Output the (X, Y) coordinate of the center of the cell containing the given text.  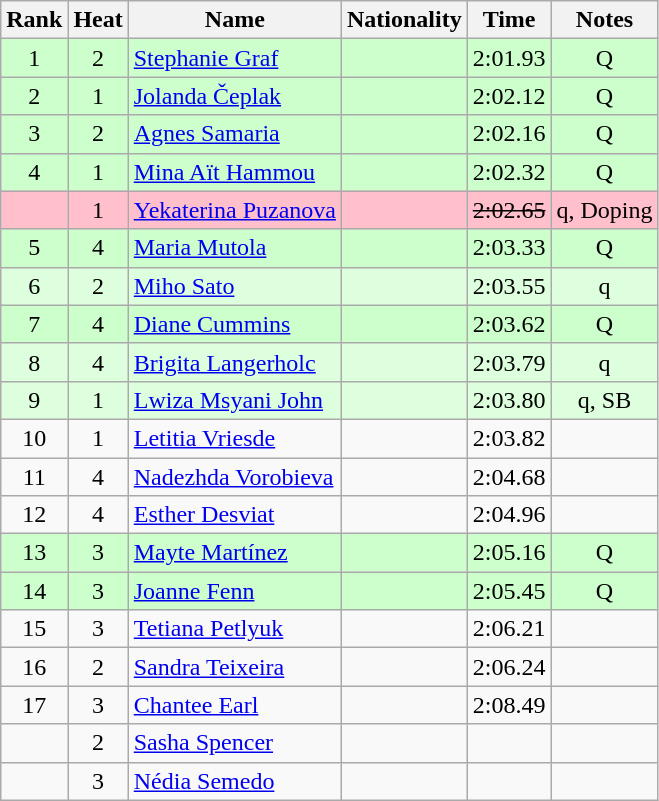
2:01.93 (509, 58)
Diane Cummins (234, 324)
Brigita Langerholc (234, 362)
Letitia Vriesde (234, 438)
Heat (98, 20)
2:04.96 (509, 515)
Mayte Martínez (234, 553)
Nédia Semedo (234, 781)
Jolanda Čeplak (234, 96)
Tetiana Petlyuk (234, 629)
7 (34, 324)
2:03.33 (509, 248)
2:05.16 (509, 553)
Notes (604, 20)
Chantee Earl (234, 705)
2:08.49 (509, 705)
10 (34, 438)
Stephanie Graf (234, 58)
Name (234, 20)
5 (34, 248)
q, Doping (604, 210)
2:02.16 (509, 134)
11 (34, 477)
2:06.21 (509, 629)
2:02.65 (509, 210)
Mina Aït Hammou (234, 172)
Nationality (404, 20)
16 (34, 667)
Maria Mutola (234, 248)
2:04.68 (509, 477)
2:06.24 (509, 667)
Miho Sato (234, 286)
Time (509, 20)
9 (34, 400)
2:03.80 (509, 400)
6 (34, 286)
Sasha Spencer (234, 743)
17 (34, 705)
2:03.55 (509, 286)
14 (34, 591)
Joanne Fenn (234, 591)
Agnes Samaria (234, 134)
Nadezhda Vorobieva (234, 477)
2:03.82 (509, 438)
Rank (34, 20)
2:03.79 (509, 362)
2:03.62 (509, 324)
12 (34, 515)
2:02.32 (509, 172)
15 (34, 629)
13 (34, 553)
Sandra Teixeira (234, 667)
Yekaterina Puzanova (234, 210)
2:05.45 (509, 591)
Lwiza Msyani John (234, 400)
8 (34, 362)
2:02.12 (509, 96)
Esther Desviat (234, 515)
q, SB (604, 400)
